Detect which cell encompasses the target text, then output its (x, y) center coordinate. 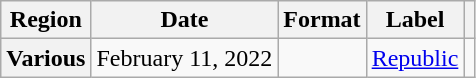
Format (322, 20)
Various (46, 58)
Republic (415, 58)
Date (184, 20)
Region (46, 20)
Label (415, 20)
February 11, 2022 (184, 58)
